Capture the cell that displays the provided text and extract its (x, y) central coordinate. 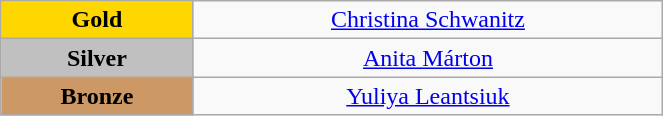
Anita Márton (428, 58)
Christina Schwanitz (428, 20)
Silver (97, 58)
Yuliya Leantsiuk (428, 96)
Bronze (97, 96)
Gold (97, 20)
